Extract the [x, y] coordinate from the center of the cell holding the provided text.  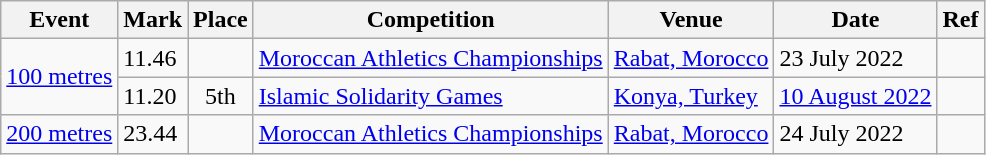
Place [221, 20]
Islamic Solidarity Games [430, 96]
Konya, Turkey [691, 96]
10 August 2022 [856, 96]
Mark [153, 20]
Venue [691, 20]
Competition [430, 20]
Event [60, 20]
24 July 2022 [856, 134]
23 July 2022 [856, 58]
Ref [960, 20]
5th [221, 96]
Date [856, 20]
200 metres [60, 134]
11.46 [153, 58]
11.20 [153, 96]
100 metres [60, 77]
23.44 [153, 134]
